Scan for the cell matching the given text and deliver its (X, Y) coordinate at center. 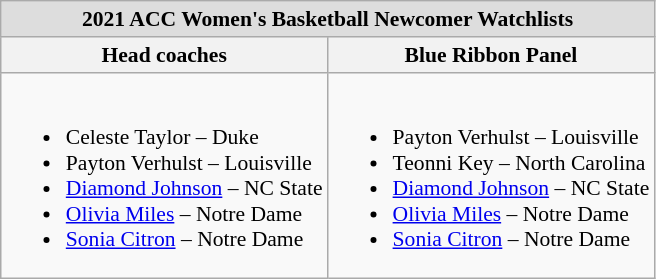
Payton Verhulst – LouisvilleTeonni Key – North CarolinaDiamond Johnson – NC StateOlivia Miles – Notre DameSonia Citron – Notre Dame (492, 175)
2021 ACC Women's Basketball Newcomer Watchlists (328, 19)
Head coaches (164, 55)
Blue Ribbon Panel (492, 55)
Celeste Taylor – DukePayton Verhulst – LouisvilleDiamond Johnson – NC StateOlivia Miles – Notre DameSonia Citron – Notre Dame (164, 175)
